Search for the cell housing the specified text and yield its [x, y] center coordinate. 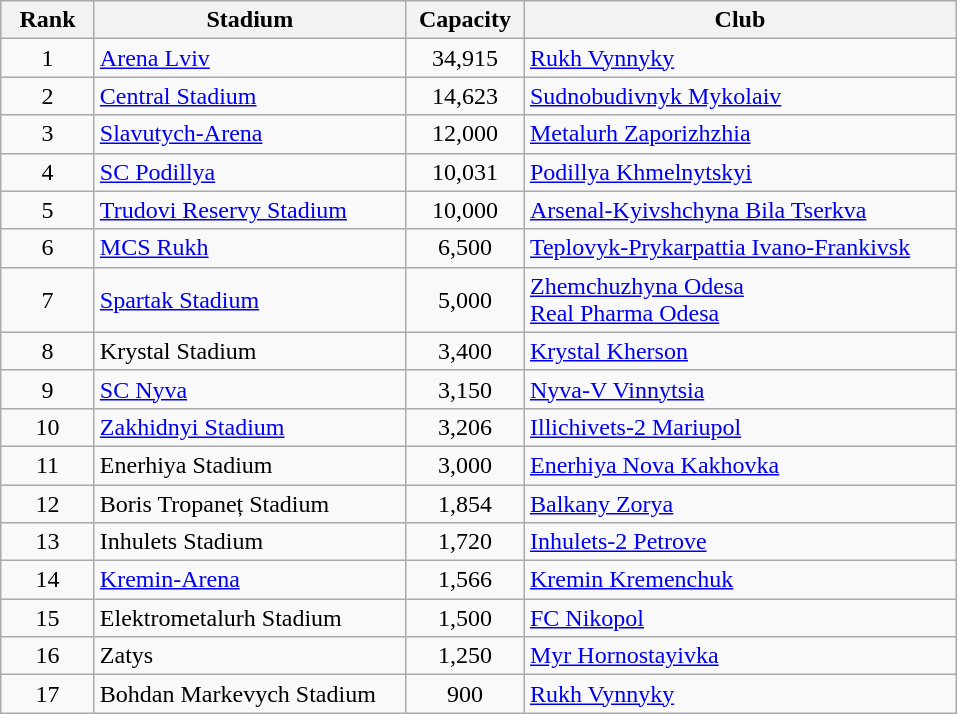
Trudovi Reservy Stadium [250, 210]
5 [48, 210]
Kremin Kremenchuk [740, 580]
34,915 [464, 58]
Boris Tropaneț Stadium [250, 503]
9 [48, 389]
1,720 [464, 542]
Bohdan Markevych Stadium [250, 694]
10,000 [464, 210]
Nyva-V Vinnytsia [740, 389]
3 [48, 134]
1,854 [464, 503]
Podillya Khmelnytskyi [740, 172]
2 [48, 96]
Elektrometalurh Stadium [250, 618]
Arena Lviv [250, 58]
Central Stadium [250, 96]
Arsenal-Kyivshchyna Bila Tserkva [740, 210]
Zakhidnyi Stadium [250, 427]
Illichivets-2 Mariupol [740, 427]
10 [48, 427]
SC Nyva [250, 389]
5,000 [464, 300]
3,150 [464, 389]
1,250 [464, 656]
Rank [48, 20]
3,400 [464, 351]
12 [48, 503]
Spartak Stadium [250, 300]
6,500 [464, 248]
Inhulets-2 Petrove [740, 542]
SC Podillya [250, 172]
1,500 [464, 618]
900 [464, 694]
14,623 [464, 96]
4 [48, 172]
Slavutych-Arena [250, 134]
Balkany Zorya [740, 503]
17 [48, 694]
12,000 [464, 134]
Capacity [464, 20]
Metalurh Zaporizhzhia [740, 134]
3,206 [464, 427]
1,566 [464, 580]
Teplovyk-Prykarpattia Ivano-Frankivsk [740, 248]
Enerhiya Stadium [250, 465]
7 [48, 300]
11 [48, 465]
Sudnobudivnyk Mykolaiv [740, 96]
6 [48, 248]
Inhulets Stadium [250, 542]
3,000 [464, 465]
15 [48, 618]
Myr Hornostayivka [740, 656]
Zatys [250, 656]
FC Nikopol [740, 618]
1 [48, 58]
Krystal Stadium [250, 351]
Enerhiya Nova Kakhovka [740, 465]
14 [48, 580]
10,031 [464, 172]
Kremin-Arena [250, 580]
13 [48, 542]
MCS Rukh [250, 248]
Krystal Kherson [740, 351]
Zhemchuzhyna OdesaReal Pharma Odesa [740, 300]
8 [48, 351]
Stadium [250, 20]
Club [740, 20]
16 [48, 656]
